Output the [X, Y] coordinate of the center of the cell containing the given text.  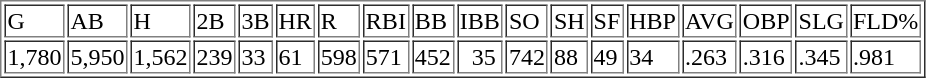
HR [296, 20]
571 [386, 56]
1,780 [34, 56]
BB [433, 20]
AB [98, 20]
SLG [822, 20]
742 [527, 56]
2B [215, 20]
49 [608, 56]
RBI [386, 20]
G [34, 20]
HBP [652, 20]
3B [255, 20]
33 [255, 56]
AVG [710, 20]
239 [215, 56]
61 [296, 56]
SH [570, 20]
.263 [710, 56]
SO [527, 20]
R [339, 20]
H [160, 20]
.316 [766, 56]
5,950 [98, 56]
FLD% [886, 20]
IBB [480, 20]
OBP [766, 20]
598 [339, 56]
34 [652, 56]
1,562 [160, 56]
88 [570, 56]
35 [480, 56]
452 [433, 56]
.345 [822, 56]
.981 [886, 56]
SF [608, 20]
